For the text-containing cell, return its midpoint in [X, Y] coordinate format. 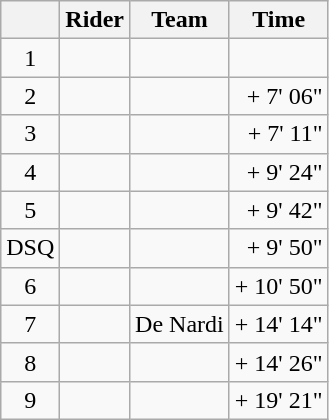
+ 14' 14" [278, 324]
4 [30, 172]
Team [180, 20]
+ 14' 26" [278, 362]
+ 9' 50" [278, 248]
+ 10' 50" [278, 286]
DSQ [30, 248]
Time [278, 20]
+ 19' 21" [278, 400]
9 [30, 400]
1 [30, 58]
Rider [95, 20]
2 [30, 96]
7 [30, 324]
+ 7' 11" [278, 134]
3 [30, 134]
De Nardi [180, 324]
8 [30, 362]
6 [30, 286]
+ 9' 24" [278, 172]
+ 9' 42" [278, 210]
5 [30, 210]
+ 7' 06" [278, 96]
